Determine the (X, Y) coordinate at the center of the cell enclosing the given text.  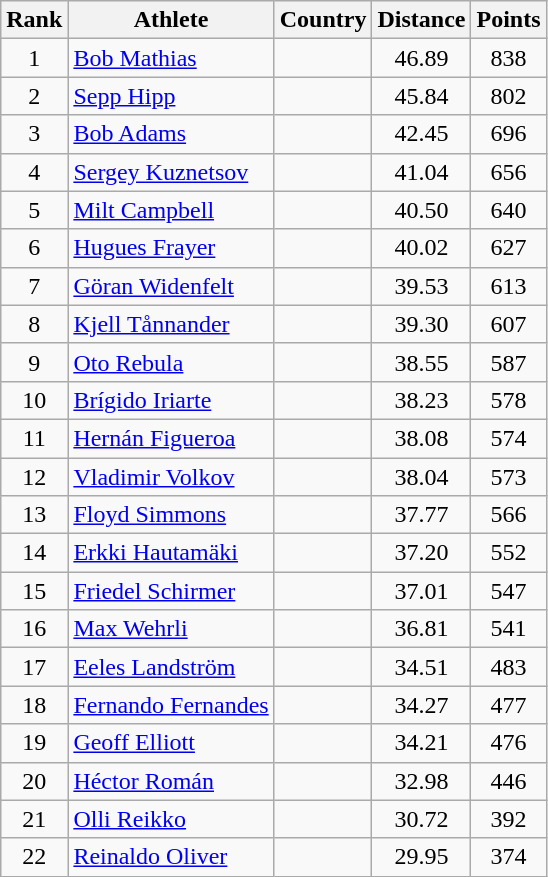
Bob Adams (171, 134)
Milt Campbell (171, 210)
42.45 (422, 134)
587 (508, 362)
Reinaldo Oliver (171, 857)
Bob Mathias (171, 58)
Distance (422, 20)
20 (34, 781)
392 (508, 819)
13 (34, 515)
541 (508, 629)
40.02 (422, 248)
32.98 (422, 781)
9 (34, 362)
15 (34, 591)
38.04 (422, 477)
607 (508, 324)
Olli Reikko (171, 819)
6 (34, 248)
38.55 (422, 362)
39.53 (422, 286)
802 (508, 96)
40.50 (422, 210)
18 (34, 705)
Erkki Hautamäki (171, 553)
Max Wehrli (171, 629)
613 (508, 286)
Athlete (171, 20)
476 (508, 743)
Sergey Kuznetsov (171, 172)
4 (34, 172)
12 (34, 477)
627 (508, 248)
19 (34, 743)
36.81 (422, 629)
547 (508, 591)
696 (508, 134)
22 (34, 857)
34.21 (422, 743)
483 (508, 667)
Göran Widenfelt (171, 286)
Geoff Elliott (171, 743)
39.30 (422, 324)
5 (34, 210)
11 (34, 438)
574 (508, 438)
Kjell Tånnander (171, 324)
16 (34, 629)
45.84 (422, 96)
Oto Rebula (171, 362)
578 (508, 400)
656 (508, 172)
Rank (34, 20)
Floyd Simmons (171, 515)
37.20 (422, 553)
10 (34, 400)
2 (34, 96)
573 (508, 477)
34.51 (422, 667)
640 (508, 210)
Sepp Hipp (171, 96)
17 (34, 667)
374 (508, 857)
38.08 (422, 438)
37.77 (422, 515)
Friedel Schirmer (171, 591)
566 (508, 515)
446 (508, 781)
29.95 (422, 857)
Points (508, 20)
21 (34, 819)
37.01 (422, 591)
1 (34, 58)
Country (323, 20)
Brígido Iriarte (171, 400)
34.27 (422, 705)
14 (34, 553)
Vladimir Volkov (171, 477)
838 (508, 58)
Héctor Román (171, 781)
30.72 (422, 819)
3 (34, 134)
8 (34, 324)
Eeles Landström (171, 667)
Hugues Frayer (171, 248)
Fernando Fernandes (171, 705)
552 (508, 553)
41.04 (422, 172)
477 (508, 705)
Hernán Figueroa (171, 438)
46.89 (422, 58)
38.23 (422, 400)
7 (34, 286)
